Pinpoint the cell where the given text exists, returning its (x, y) midpoint coordinate. 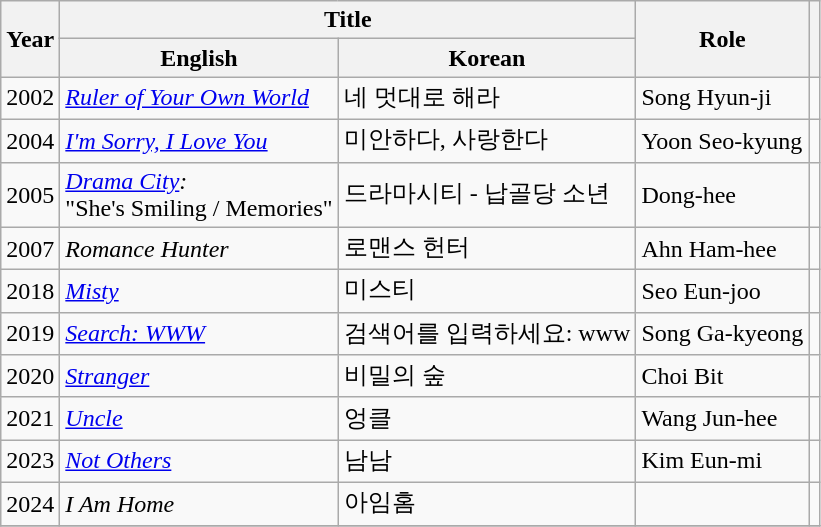
Choi Bit (722, 376)
Romance Hunter (199, 248)
Not Others (199, 462)
Year (30, 39)
검색어를 입력하세요: www (487, 334)
아임홈 (487, 504)
2021 (30, 418)
Title (348, 20)
2020 (30, 376)
2024 (30, 504)
Song Ga-kyeong (722, 334)
2004 (30, 140)
드라마시티 - 납골당 소년 (487, 194)
Dong-hee (722, 194)
미스티 (487, 292)
Seo Eun-joo (722, 292)
Drama City:"She's Smiling / Memories" (199, 194)
Uncle (199, 418)
엉클 (487, 418)
I Am Home (199, 504)
Ahn Ham-hee (722, 248)
Wang Jun-hee (722, 418)
2023 (30, 462)
2005 (30, 194)
Search: WWW (199, 334)
네 멋대로 해라 (487, 98)
Misty (199, 292)
미안하다, 사랑한다 (487, 140)
2018 (30, 292)
남남 (487, 462)
2019 (30, 334)
Korean (487, 58)
I'm Sorry, I Love You (199, 140)
2002 (30, 98)
Song Hyun-ji (722, 98)
비밀의 숲 (487, 376)
Stranger (199, 376)
Ruler of Your Own World (199, 98)
Role (722, 39)
Kim Eun-mi (722, 462)
로맨스 헌터 (487, 248)
2007 (30, 248)
Yoon Seo-kyung (722, 140)
English (199, 58)
